Scan for the cell matching the given text and deliver its (X, Y) coordinate at center. 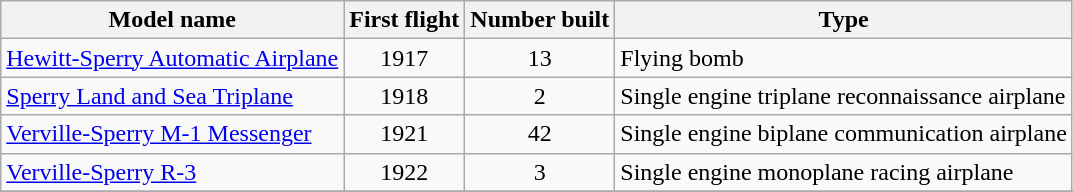
1921 (404, 134)
Hewitt-Sperry Automatic Airplane (172, 58)
3 (540, 172)
Flying bomb (844, 58)
Type (844, 20)
2 (540, 96)
1917 (404, 58)
First flight (404, 20)
Single engine monoplane racing airplane (844, 172)
1922 (404, 172)
42 (540, 134)
Model name (172, 20)
Number built (540, 20)
Verville-Sperry M-1 Messenger (172, 134)
Single engine biplane communication airplane (844, 134)
Verville-Sperry R-3 (172, 172)
1918 (404, 96)
13 (540, 58)
Single engine triplane reconnaissance airplane (844, 96)
Sperry Land and Sea Triplane (172, 96)
